For the text-containing cell, return its midpoint in (x, y) coordinate format. 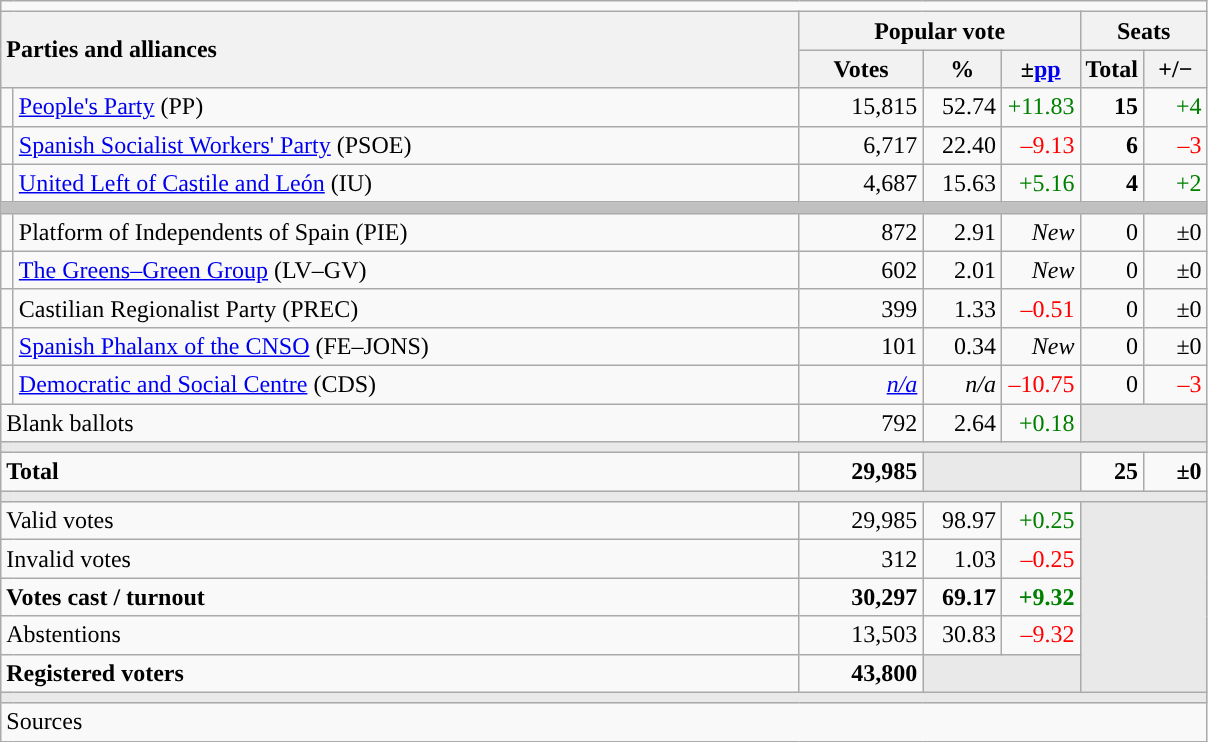
+/− (1176, 69)
+2 (1176, 183)
30,297 (861, 597)
2.01 (962, 270)
People's Party (PP) (406, 107)
872 (861, 232)
Spanish Socialist Workers' Party (PSOE) (406, 145)
Abstentions (400, 635)
2.91 (962, 232)
4 (1112, 183)
Spanish Phalanx of the CNSO (FE–JONS) (406, 346)
–0.25 (1040, 559)
Invalid votes (400, 559)
+9.32 (1040, 597)
Registered voters (400, 673)
The Greens–Green Group (LV–GV) (406, 270)
Votes cast / turnout (400, 597)
Votes (861, 69)
Blank ballots (400, 423)
+0.25 (1040, 521)
312 (861, 559)
4,687 (861, 183)
+0.18 (1040, 423)
Democratic and Social Centre (CDS) (406, 384)
+11.83 (1040, 107)
–0.51 (1040, 308)
Valid votes (400, 521)
30.83 (962, 635)
1.33 (962, 308)
2.64 (962, 423)
–9.13 (1040, 145)
1.03 (962, 559)
399 (861, 308)
Seats (1144, 31)
–9.32 (1040, 635)
United Left of Castile and León (IU) (406, 183)
% (962, 69)
15,815 (861, 107)
43,800 (861, 673)
792 (861, 423)
25 (1112, 472)
22.40 (962, 145)
±pp (1040, 69)
602 (861, 270)
15.63 (962, 183)
+5.16 (1040, 183)
15 (1112, 107)
Parties and alliances (400, 50)
98.97 (962, 521)
52.74 (962, 107)
Castilian Regionalist Party (PREC) (406, 308)
13,503 (861, 635)
6,717 (861, 145)
Sources (604, 722)
+4 (1176, 107)
Popular vote (940, 31)
Platform of Independents of Spain (PIE) (406, 232)
–10.75 (1040, 384)
6 (1112, 145)
0.34 (962, 346)
101 (861, 346)
69.17 (962, 597)
